Scan for the cell matching the given text and deliver its (x, y) coordinate at center. 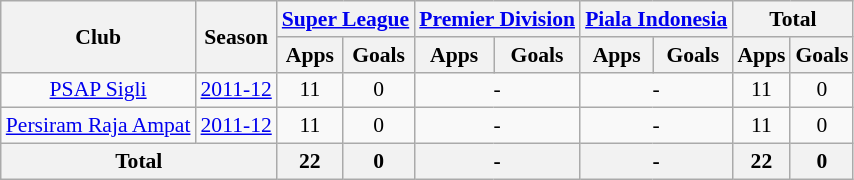
Piala Indonesia (656, 19)
Club (98, 36)
Super League (346, 19)
Season (236, 36)
Premier Division (497, 19)
Persiram Raja Ampat (98, 126)
PSAP Sigli (98, 90)
